Search for the cell housing the specified text and yield its (X, Y) center coordinate. 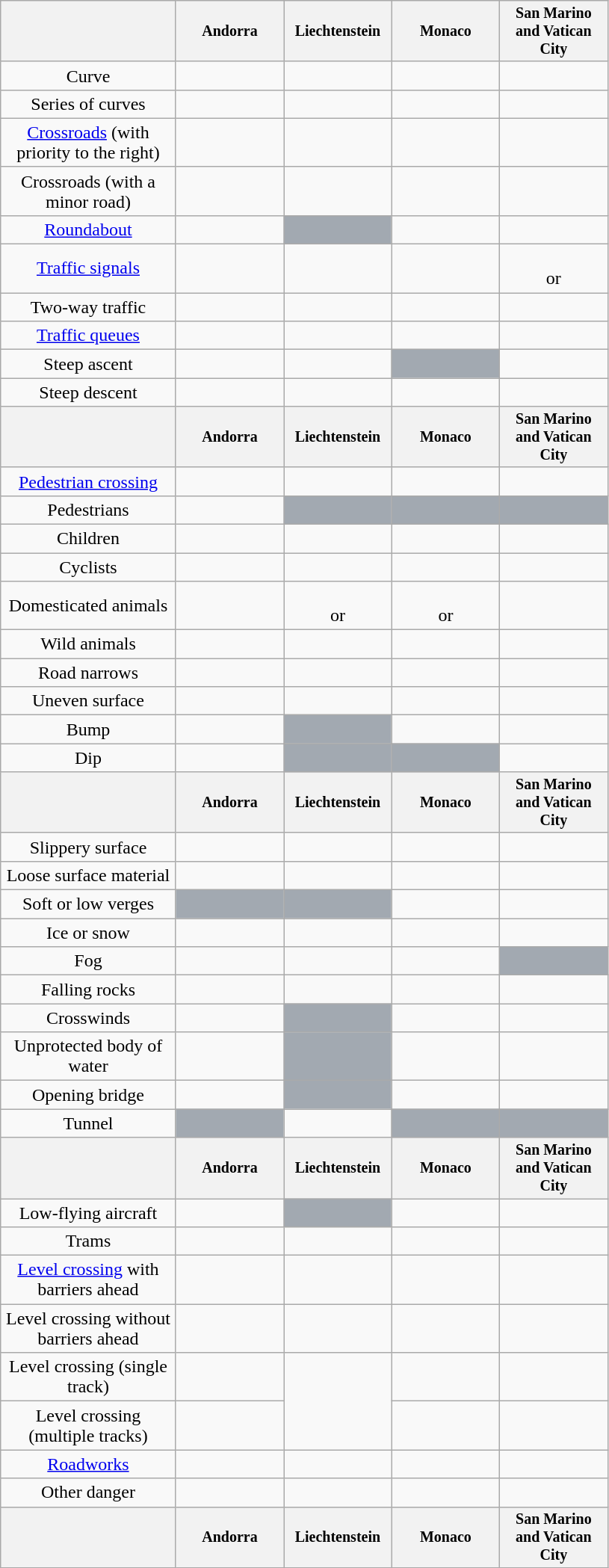
Children (88, 538)
Low-flying aircraft (88, 1213)
Level crossing with barriers ahead (88, 1280)
Traffic queues (88, 336)
Level crossing without barriers ahead (88, 1329)
Wild animals (88, 644)
Roundabout (88, 229)
Two-way traffic (88, 307)
Roadworks (88, 1464)
Level crossing (single track) (88, 1377)
Curve (88, 75)
Steep descent (88, 392)
Dip (88, 758)
Fog (88, 961)
Crossroads (with priority to the right) (88, 142)
Opening bridge (88, 1095)
Traffic signals (88, 269)
Series of curves (88, 104)
Loose surface material (88, 875)
Tunnel (88, 1123)
Crossroads (with a minor road) (88, 191)
Cyclists (88, 567)
Pedestrians (88, 510)
Crosswinds (88, 1018)
Pedestrian crossing (88, 481)
Other danger (88, 1493)
Steep ascent (88, 364)
Road narrows (88, 673)
Slippery surface (88, 847)
Unprotected body of water (88, 1057)
Domesticated animals (88, 605)
Trams (88, 1241)
Ice or snow (88, 933)
Bump (88, 729)
Uneven surface (88, 701)
Soft or low verges (88, 904)
Falling rocks (88, 990)
Level crossing (multiple tracks) (88, 1426)
